Return (X, Y) of the center of cell containing provided text 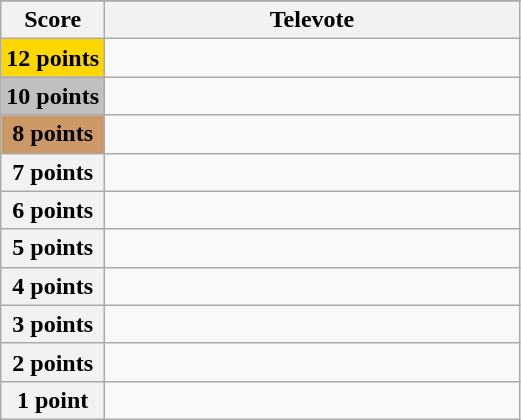
4 points (53, 286)
12 points (53, 58)
2 points (53, 362)
3 points (53, 324)
8 points (53, 134)
5 points (53, 248)
6 points (53, 210)
1 point (53, 400)
Televote (312, 20)
7 points (53, 172)
10 points (53, 96)
Score (53, 20)
